Identify which cell holds the provided text, then report its (x, y) central coordinate. 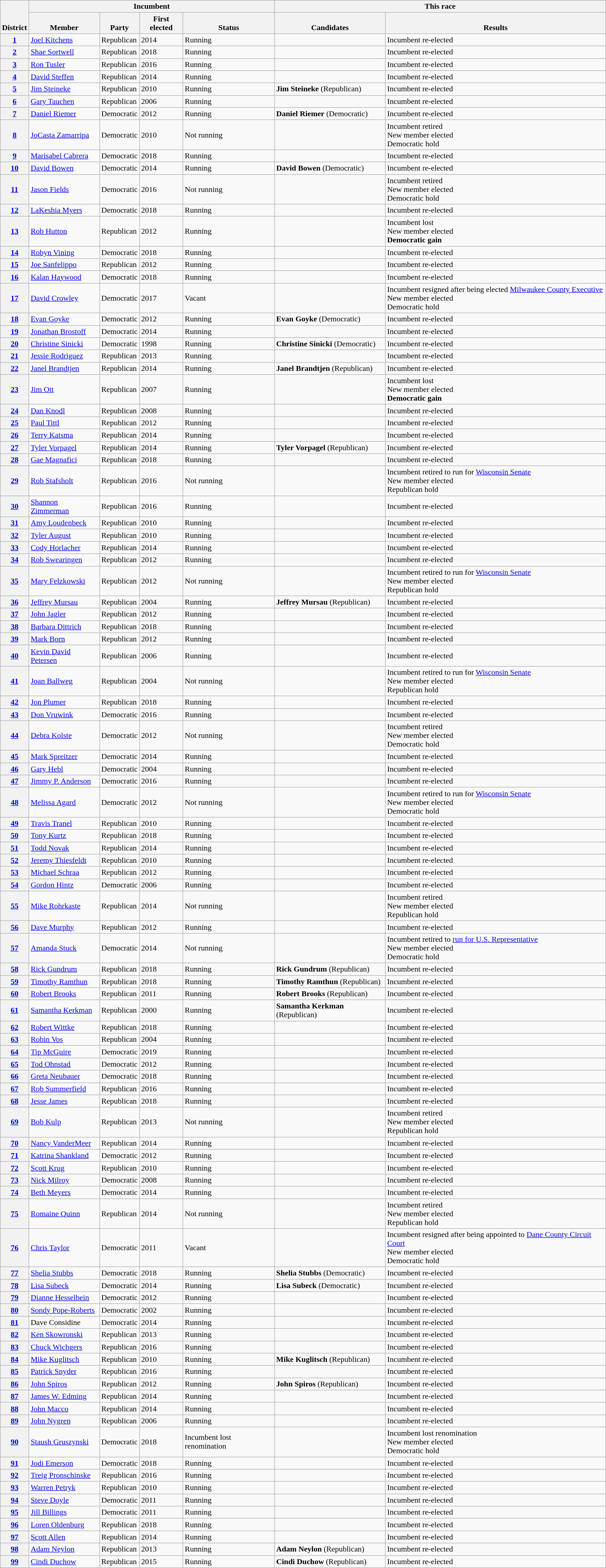
David Steffen (64, 77)
Joel Kitchens (64, 40)
62 (15, 1027)
78 (15, 1285)
Jonathan Brostoff (64, 331)
Rick Gundrum (Republican) (330, 969)
Gae Magnafici (64, 460)
Jill Billings (64, 1512)
Shelia Stubbs (64, 1273)
45 (15, 757)
75 (15, 1214)
Robert Brooks (64, 994)
34 (15, 560)
Greta Neubauer (64, 1076)
1 (15, 40)
Incumbent resigned after being appointed to Dane County Circuit CourtNew member electedDemocratic hold (496, 1248)
Status (229, 23)
50 (15, 836)
Tyler Vorpagel (64, 448)
8 (15, 135)
Rob Stafsholt (64, 481)
49 (15, 823)
Shae Sortwell (64, 52)
Tony Kurtz (64, 836)
Scott Krug (64, 1168)
23 (15, 389)
Party (120, 23)
Jimmy P. Anderson (64, 781)
Joan Ballweg (64, 681)
2002 (161, 1310)
Daniel Riemer (Democratic) (330, 114)
Loren Oldenburg (64, 1525)
Scott Allen (64, 1537)
David Crowley (64, 298)
Lisa Subeck (64, 1285)
5 (15, 89)
2019 (161, 1052)
61 (15, 1010)
Incumbent resigned after being elected Milwaukee County ExecutiveNew member electedDemocratic hold (496, 298)
71 (15, 1155)
41 (15, 681)
66 (15, 1076)
Rob Hutton (64, 231)
43 (15, 714)
12 (15, 210)
John Spiros (Republican) (330, 1384)
28 (15, 460)
Joe Sanfelippo (64, 265)
58 (15, 969)
Daniel Riemer (64, 114)
Jim Steineke (Republican) (330, 89)
76 (15, 1248)
John Macco (64, 1408)
89 (15, 1421)
Patrick Snyder (64, 1372)
Steve Doyle (64, 1500)
Marisabel Cabrera (64, 156)
21 (15, 356)
24 (15, 410)
77 (15, 1273)
90 (15, 1442)
Shelia Stubbs (Democratic) (330, 1273)
91 (15, 1463)
17 (15, 298)
33 (15, 548)
Robert Brooks (Republican) (330, 994)
John Jagler (64, 614)
2 (15, 52)
Samantha Kerkman (Republican) (330, 1010)
Barbara Dittrich (64, 627)
Incumbent lost renominationNew member electedDemocratic hold (496, 1442)
Todd Novak (64, 848)
98 (15, 1549)
26 (15, 435)
Travis Tranel (64, 823)
Cody Horlacher (64, 548)
83 (15, 1347)
Rob Swearingen (64, 560)
87 (15, 1396)
James W. Edming (64, 1396)
Jim Ott (64, 389)
30 (15, 506)
First elected (161, 23)
Incumbent retired to run for Wisconsin SenateNew member electedDemocratic hold (496, 802)
3 (15, 64)
86 (15, 1384)
Terry Katsma (64, 435)
37 (15, 614)
Chuck Wichgers (64, 1347)
94 (15, 1500)
64 (15, 1052)
Adam Neylon (64, 1549)
27 (15, 448)
Lisa Subeck (Democratic) (330, 1285)
35 (15, 581)
84 (15, 1359)
Jessie Rodriguez (64, 356)
7 (15, 114)
80 (15, 1310)
38 (15, 627)
Debra Kolste (64, 736)
Jeffrey Mursau (64, 602)
51 (15, 848)
David Bowen (64, 168)
47 (15, 781)
Mike Kuglitsch (Republican) (330, 1359)
39 (15, 639)
Melissa Agard (64, 802)
Jesse James (64, 1101)
Timothy Ramthun (Republican) (330, 982)
6 (15, 101)
Rob Summerfield (64, 1089)
Mark Born (64, 639)
79 (15, 1298)
93 (15, 1488)
District (15, 17)
Warren Petryk (64, 1488)
Staush Gruszynski (64, 1442)
22 (15, 368)
57 (15, 948)
74 (15, 1192)
Tip McGuire (64, 1052)
Tyler August (64, 535)
Shannon Zimmerman (64, 506)
Mike Rohrkaste (64, 906)
Mary Felzkowski (64, 581)
36 (15, 602)
LaKeshia Myers (64, 210)
Incumbent retired to run for U.S. RepresentativeNew member electedDemocratic hold (496, 948)
18 (15, 319)
This race (440, 6)
Christine Sinicki (64, 344)
Michael Schraa (64, 873)
15 (15, 265)
Mike Kuglitsch (64, 1359)
Ken Skowronski (64, 1335)
Rick Gundrum (64, 969)
Jason Fields (64, 189)
59 (15, 982)
52 (15, 860)
16 (15, 277)
Nancy VanderMeer (64, 1143)
Gary Hebl (64, 769)
10 (15, 168)
81 (15, 1322)
92 (15, 1475)
Incumbent lost renomination (229, 1442)
Jodi Emerson (64, 1463)
48 (15, 802)
56 (15, 927)
2007 (161, 389)
David Bowen (Democratic) (330, 168)
Robin Vos (64, 1040)
63 (15, 1040)
2000 (161, 1010)
Dianne Hesselbein (64, 1298)
Tyler Vorpagel (Republican) (330, 448)
31 (15, 523)
Tod Ohnstad (64, 1064)
29 (15, 481)
13 (15, 231)
Samantha Kerkman (64, 1010)
60 (15, 994)
Gordon Hintz (64, 885)
John Spiros (64, 1384)
Romaine Quinn (64, 1214)
Jeremy Thiesfeldt (64, 860)
Incumbent (151, 6)
Dave Murphy (64, 927)
46 (15, 769)
Candidates (330, 23)
67 (15, 1089)
42 (15, 702)
85 (15, 1372)
JoCasta Zamarripa (64, 135)
4 (15, 77)
Kevin David Petersen (64, 656)
Katrina Shankland (64, 1155)
1998 (161, 344)
Dan Knodl (64, 410)
Amanda Stuck (64, 948)
99 (15, 1562)
Evan Goyke (64, 319)
97 (15, 1537)
9 (15, 156)
88 (15, 1408)
40 (15, 656)
Member (64, 23)
Bob Kulp (64, 1122)
14 (15, 252)
Dave Considine (64, 1322)
54 (15, 885)
68 (15, 1101)
Christine Sinicki (Democratic) (330, 344)
Cindi Duchow (Republican) (330, 1562)
Mark Spreitzer (64, 757)
Amy Loudenbeck (64, 523)
Treig Pronschinske (64, 1475)
Adam Neylon (Republican) (330, 1549)
Beth Meyers (64, 1192)
65 (15, 1064)
Sondy Pope-Roberts (64, 1310)
Evan Goyke (Democratic) (330, 319)
Results (496, 23)
82 (15, 1335)
20 (15, 344)
19 (15, 331)
Robyn Vining (64, 252)
Jon Plumer (64, 702)
Cindi Duchow (64, 1562)
Kalan Haywood (64, 277)
Paul Tittl (64, 423)
96 (15, 1525)
44 (15, 736)
Jeffrey Mursau (Republican) (330, 602)
Nick Milroy (64, 1180)
Janel Brandtjen (Republican) (330, 368)
John Nygren (64, 1421)
72 (15, 1168)
11 (15, 189)
53 (15, 873)
2017 (161, 298)
Timothy Ramthun (64, 982)
25 (15, 423)
Don Vruwink (64, 714)
70 (15, 1143)
55 (15, 906)
32 (15, 535)
Chris Taylor (64, 1248)
Jim Steineke (64, 89)
73 (15, 1180)
Ron Tusler (64, 64)
69 (15, 1122)
Janel Brandtjen (64, 368)
Robert Wittke (64, 1027)
95 (15, 1512)
2015 (161, 1562)
Gary Tauchen (64, 101)
